Output the (x, y) coordinate of the center of the cell containing the given text.  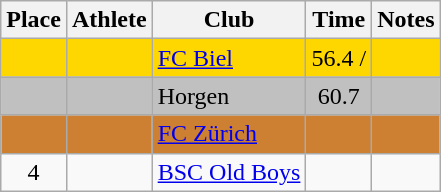
Time (339, 20)
Place (34, 20)
Horgen (229, 96)
FC Zürich (229, 134)
4 (34, 172)
FC Biel (229, 58)
Club (229, 20)
Athlete (109, 20)
Notes (406, 20)
BSC Old Boys (229, 172)
60.7 (339, 96)
56.4 / (339, 58)
